Identify which cell holds the provided text, then report its (X, Y) central coordinate. 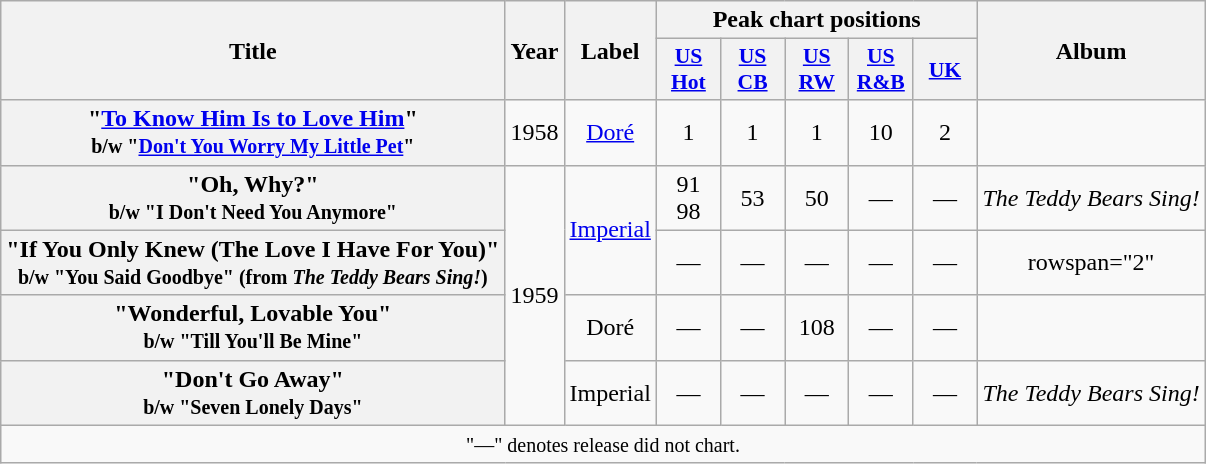
"Wonderful, Lovable You"b/w "Till You'll Be Mine" (253, 328)
Label (610, 50)
1958 (534, 132)
USR&B (881, 70)
Year (534, 50)
USHot (688, 70)
UK (945, 70)
"To Know Him Is to Love Him"b/w "Don't You Worry My Little Pet" (253, 132)
10 (881, 132)
"If You Only Knew (The Love I Have For You)"b/w "You Said Goodbye" (from The Teddy Bears Sing!) (253, 262)
1959 (534, 295)
rowspan="2" (1091, 262)
Album (1091, 50)
53 (752, 198)
Peak chart positions (816, 20)
"Don't Go Away"b/w "Seven Lonely Days" (253, 392)
"—" denotes release did not chart. (603, 444)
50 (817, 198)
9198 (688, 198)
108 (817, 328)
2 (945, 132)
USCB (752, 70)
USRW (817, 70)
Title (253, 50)
"Oh, Why?"b/w "I Don't Need You Anymore" (253, 198)
